For the text-containing cell, return its midpoint in (X, Y) coordinate format. 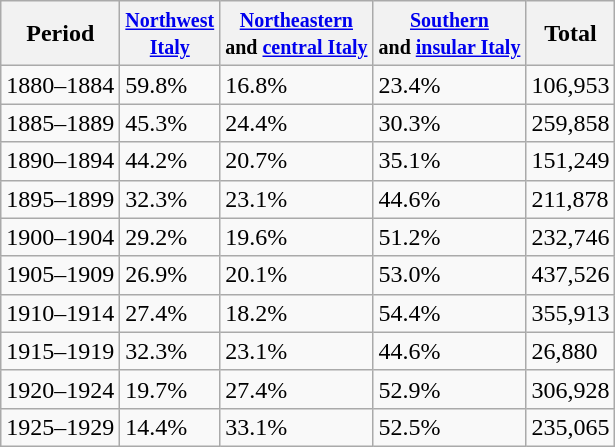
1890–1894 (60, 161)
53.0% (450, 275)
306,928 (570, 389)
232,746 (570, 237)
45.3% (170, 123)
437,526 (570, 275)
26.9% (170, 275)
19.7% (170, 389)
Period (60, 34)
151,249 (570, 161)
14.4% (170, 427)
23.4% (450, 85)
30.3% (450, 123)
52.5% (450, 427)
1915–1919 (60, 351)
259,858 (570, 123)
1920–1924 (60, 389)
16.8% (296, 85)
19.6% (296, 237)
1895–1899 (60, 199)
211,878 (570, 199)
18.2% (296, 313)
Southernand insular Italy (450, 34)
1885–1889 (60, 123)
26,880 (570, 351)
1880–1884 (60, 85)
54.4% (450, 313)
1910–1914 (60, 313)
59.8% (170, 85)
355,913 (570, 313)
20.1% (296, 275)
52.9% (450, 389)
Northwest Italy (170, 34)
1905–1909 (60, 275)
106,953 (570, 85)
235,065 (570, 427)
35.1% (450, 161)
1900–1904 (60, 237)
33.1% (296, 427)
1925–1929 (60, 427)
Northeastern and central Italy (296, 34)
Total (570, 34)
29.2% (170, 237)
51.2% (450, 237)
24.4% (296, 123)
20.7% (296, 161)
44.2% (170, 161)
